Find where the given text appears and provide that cell's center as (x, y) coordinate. 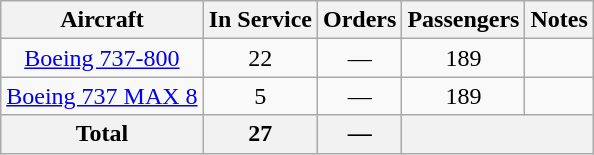
Boeing 737-800 (102, 58)
22 (260, 58)
Orders (359, 20)
Aircraft (102, 20)
Passengers (464, 20)
27 (260, 134)
Notes (559, 20)
Boeing 737 MAX 8 (102, 96)
5 (260, 96)
Total (102, 134)
In Service (260, 20)
